Determine the (x, y) coordinate at the center of the cell enclosing the given text.  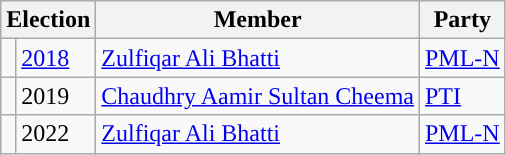
Member (258, 20)
PTI (462, 96)
2018 (56, 58)
Party (462, 20)
2019 (56, 96)
Chaudhry Aamir Sultan Cheema (258, 96)
Election (48, 20)
2022 (56, 134)
